Provide the (X, Y) coordinate of the cell's center where the given text is located.  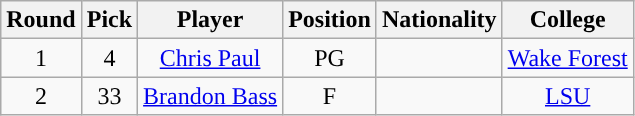
Brandon Bass (210, 96)
Player (210, 20)
Chris Paul (210, 58)
F (330, 96)
Pick (109, 20)
33 (109, 96)
College (568, 20)
2 (41, 96)
Nationality (439, 20)
PG (330, 58)
Position (330, 20)
1 (41, 58)
LSU (568, 96)
4 (109, 58)
Round (41, 20)
Wake Forest (568, 58)
